From the cell containing the given text, extract its center point as [X, Y] coordinate. 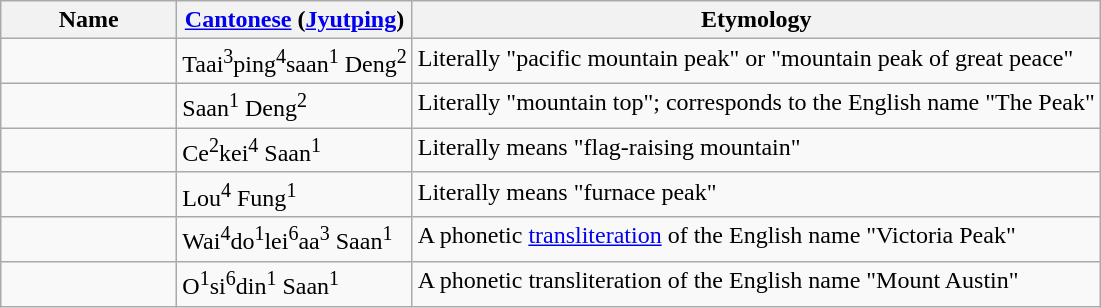
Ce2kei4 Saan1 [294, 150]
Literally "mountain top"; corresponds to the English name "The Peak" [756, 106]
Name [89, 20]
Saan1 Deng2 [294, 106]
A phonetic transliteration of the English name "Victoria Peak" [756, 240]
Cantonese (Jyutping) [294, 20]
Lou4 Fung1 [294, 194]
Literally means "flag-raising mountain" [756, 150]
Wai4do1lei6aa3 Saan1 [294, 240]
Literally "pacific mountain peak" or "mountain peak of great peace" [756, 62]
O1si6din1 Saan1 [294, 284]
Taai3ping4saan1 Deng2 [294, 62]
A phonetic transliteration of the English name "Mount Austin" [756, 284]
Etymology [756, 20]
Literally means "furnace peak" [756, 194]
